Determine the [X, Y] coordinate at the center of the cell enclosing the given text.  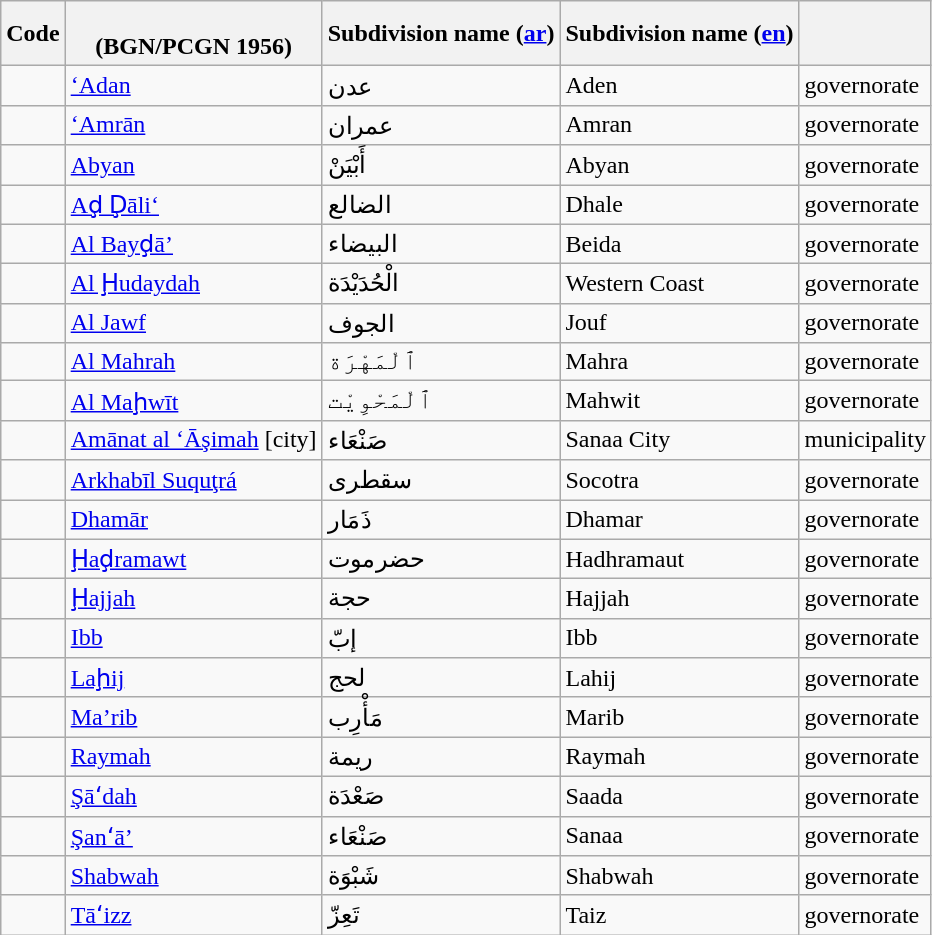
ٱلْمَهْرَة [441, 362]
Amānat al ‘Āşimah [city] [194, 440]
تَعِزّ [441, 915]
Laḩij [194, 678]
الضالع [441, 204]
ريمة [441, 757]
Jouf [680, 323]
Beida [680, 244]
Saada [680, 796]
Mahwit [680, 401]
إبّ [441, 638]
البيضاء [441, 244]
municipality [865, 440]
Al Mahrah [194, 362]
‘Amrān [194, 125]
حضرموت [441, 559]
الجوف [441, 323]
(BGN/PCGN 1956) [194, 34]
عدن [441, 86]
Amran [680, 125]
صَعْدَة [441, 796]
شَبْوَة [441, 876]
Aden [680, 86]
Dhamār [194, 520]
Subdivision name (ar) [441, 34]
Code [33, 34]
Sanaa City [680, 440]
Mahra [680, 362]
Western Coast [680, 284]
‘Adan [194, 86]
Al Ḩudaydah [194, 284]
Sanaa [680, 836]
مَأْرِب [441, 717]
Subdivision name (en) [680, 34]
سقطرى [441, 480]
لحج [441, 678]
الْحُدَيْدَة [441, 284]
Ḩajjah [194, 599]
Dhamar [680, 520]
Tāʻizz [194, 915]
Marib [680, 717]
ذَمَار [441, 520]
عمران [441, 125]
Dhale [680, 204]
Lahij [680, 678]
Taiz [680, 915]
أَبْيَنْ [441, 165]
Şanʻā’ [194, 836]
Arkhabīl Suquţrá [194, 480]
Şāʻdah [194, 796]
ٱلْمَحْوِيْت [441, 401]
Al Jawf [194, 323]
Aḑ Ḑāli‘ [194, 204]
Ḩaḑramawt [194, 559]
Hadhramaut [680, 559]
حجة [441, 599]
Al Maḩwīt [194, 401]
Ma’rib [194, 717]
Socotra [680, 480]
Al Bayḑā’ [194, 244]
Hajjah [680, 599]
